Return the [X, Y] coordinate for the center point of the cell that contains the specified text.  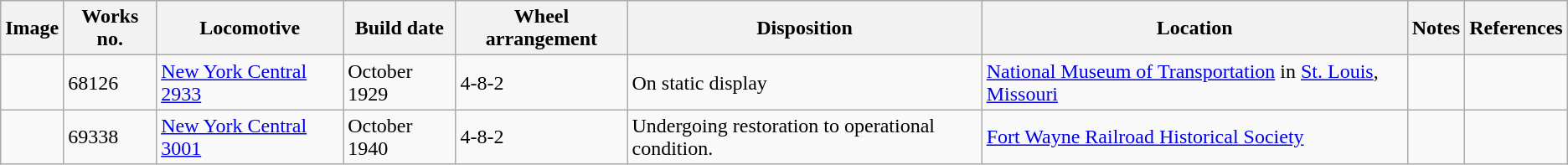
National Museum of Transportation in St. Louis, Missouri [1194, 82]
On static display [804, 82]
Location [1194, 28]
October 1929 [400, 82]
Image [32, 28]
68126 [111, 82]
Wheel arrangement [541, 28]
References [1516, 28]
New York Central 3001 [250, 137]
October 1940 [400, 137]
Fort Wayne Railroad Historical Society [1194, 137]
Notes [1436, 28]
Disposition [804, 28]
69338 [111, 137]
Locomotive [250, 28]
Build date [400, 28]
New York Central 2933 [250, 82]
Undergoing restoration to operational condition. [804, 137]
Works no. [111, 28]
